Search for the cell housing the specified text and yield its (x, y) center coordinate. 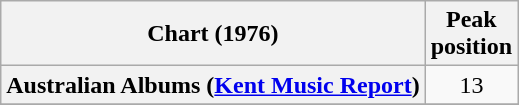
13 (471, 85)
Chart (1976) (213, 34)
Peakposition (471, 34)
Australian Albums (Kent Music Report) (213, 85)
